Locate the cell with the specified text and output its (X, Y) center coordinate. 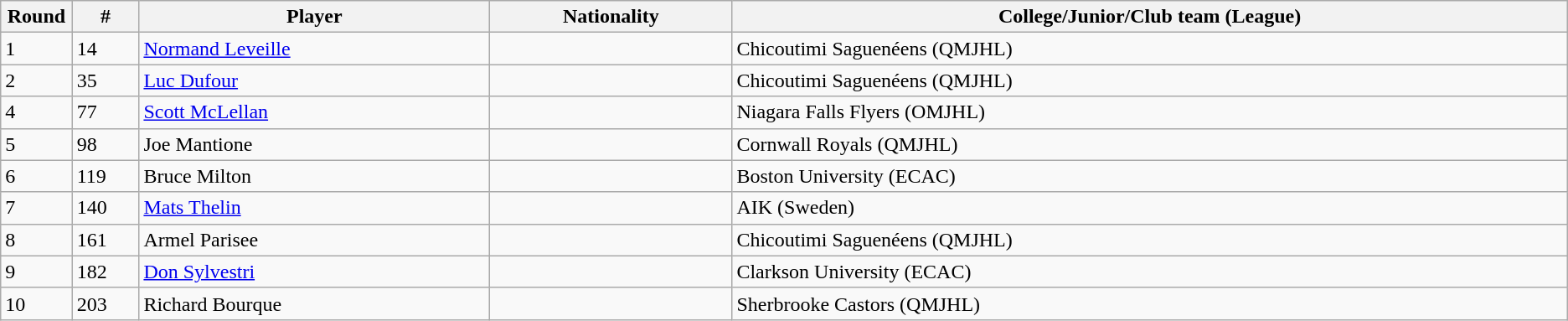
203 (106, 303)
Clarkson University (ECAC) (1149, 272)
Scott McLellan (315, 112)
2 (37, 80)
# (106, 17)
5 (37, 144)
7 (37, 208)
Don Sylvestri (315, 272)
4 (37, 112)
Armel Parisee (315, 240)
119 (106, 176)
Luc Dufour (315, 80)
77 (106, 112)
Joe Mantione (315, 144)
Bruce Milton (315, 176)
Richard Bourque (315, 303)
182 (106, 272)
AIK (Sweden) (1149, 208)
35 (106, 80)
Boston University (ECAC) (1149, 176)
8 (37, 240)
Player (315, 17)
Niagara Falls Flyers (OMJHL) (1149, 112)
140 (106, 208)
6 (37, 176)
Normand Leveille (315, 49)
14 (106, 49)
98 (106, 144)
Sherbrooke Castors (QMJHL) (1149, 303)
Cornwall Royals (QMJHL) (1149, 144)
10 (37, 303)
College/Junior/Club team (League) (1149, 17)
1 (37, 49)
9 (37, 272)
Round (37, 17)
Mats Thelin (315, 208)
161 (106, 240)
Nationality (611, 17)
